Find where the given text appears and provide that cell's center as (x, y) coordinate. 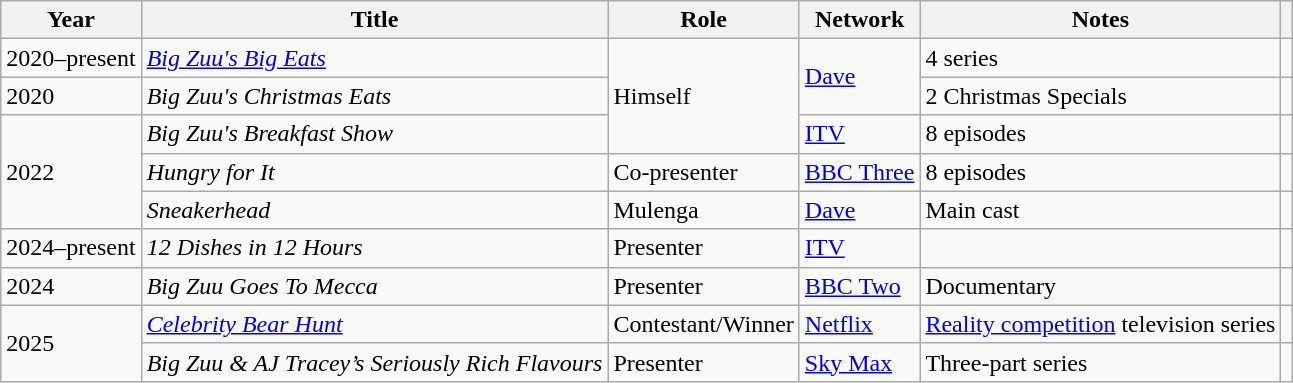
Big Zuu & AJ Tracey’s Seriously Rich Flavours (374, 362)
BBC Two (860, 286)
Mulenga (704, 210)
Co-presenter (704, 172)
Notes (1100, 20)
Celebrity Bear Hunt (374, 324)
Big Zuu's Breakfast Show (374, 134)
2 Christmas Specials (1100, 96)
Hungry for It (374, 172)
Documentary (1100, 286)
12 Dishes in 12 Hours (374, 248)
Netflix (860, 324)
Main cast (1100, 210)
2022 (71, 172)
Role (704, 20)
Big Zuu's Christmas Eats (374, 96)
2020–present (71, 58)
2020 (71, 96)
4 series (1100, 58)
2024 (71, 286)
Reality competition television series (1100, 324)
2024–present (71, 248)
Title (374, 20)
Year (71, 20)
Big Zuu Goes To Mecca (374, 286)
Sky Max (860, 362)
Network (860, 20)
BBC Three (860, 172)
Big Zuu's Big Eats (374, 58)
Himself (704, 96)
2025 (71, 343)
Contestant/Winner (704, 324)
Sneakerhead (374, 210)
Three-part series (1100, 362)
